Return [x, y] of the center of cell containing provided text 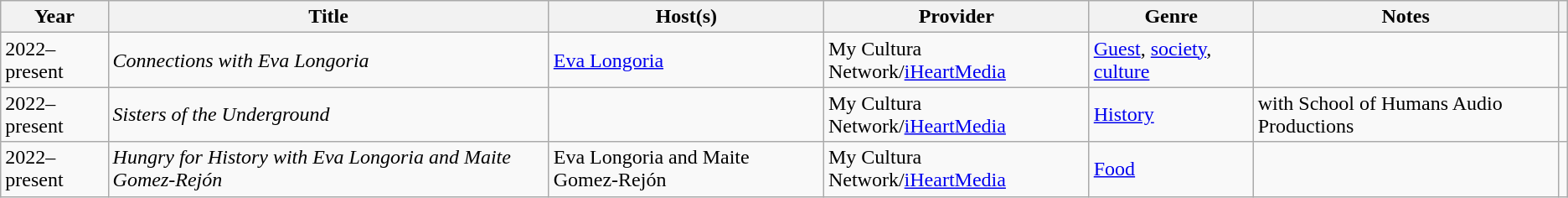
with School of Humans Audio Productions [1406, 114]
Genre [1171, 17]
Hungry for History with Eva Longoria and Maite Gomez-Rejón [328, 169]
Connections with Eva Longoria [328, 60]
Sisters of the Underground [328, 114]
Eva Longoria and Maite Gomez-Rejón [686, 169]
Provider [957, 17]
Host(s) [686, 17]
History [1171, 114]
Title [328, 17]
Guest, society, culture [1171, 60]
Eva Longoria [686, 60]
Year [54, 17]
Food [1171, 169]
Notes [1406, 17]
